From the cell containing the given text, extract its center point as (x, y) coordinate. 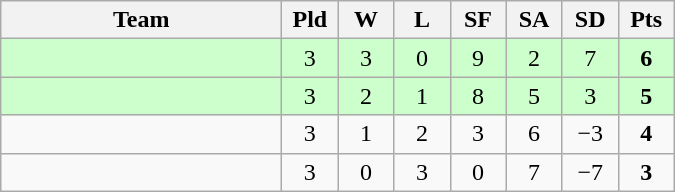
−7 (590, 172)
Team (142, 20)
9 (478, 58)
−3 (590, 134)
W (366, 20)
Pld (310, 20)
SA (534, 20)
SF (478, 20)
L (422, 20)
4 (646, 134)
SD (590, 20)
Pts (646, 20)
8 (478, 96)
